Return (x, y) of the center of cell containing provided text 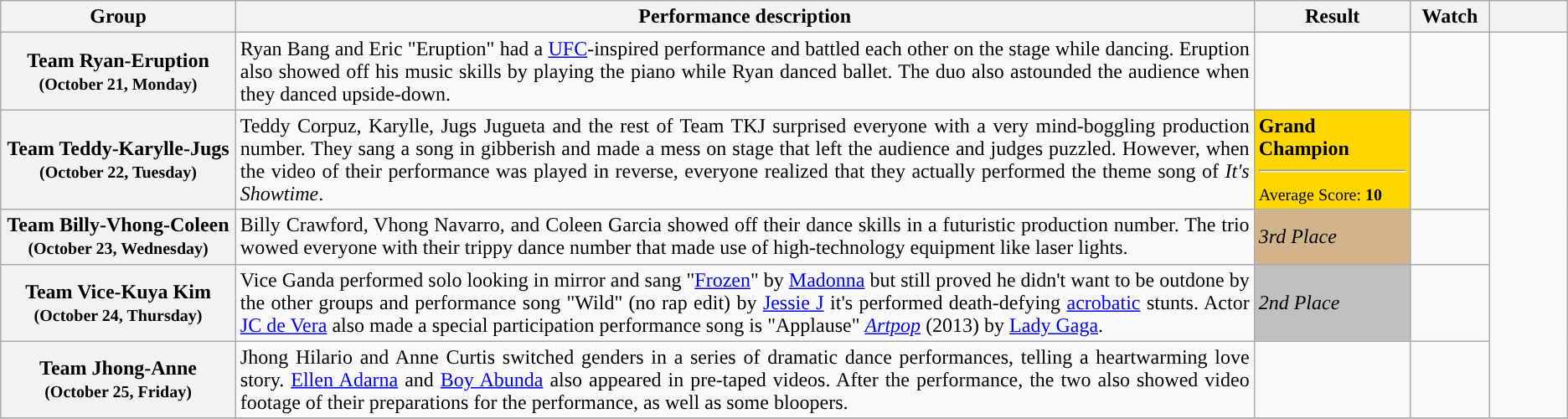
Result (1332, 17)
Team Ryan-Eruption(October 21, Monday) (119, 71)
Team Vice-Kuya Kim(October 24, Thursday) (119, 303)
Team Jhong-Anne(October 25, Friday) (119, 380)
Group (119, 17)
Watch (1450, 17)
Grand ChampionAverage Score: 10 (1332, 159)
Team Billy-Vhong-Coleen(October 23, Wednesday) (119, 236)
Performance description (745, 17)
2nd Place (1332, 303)
3rd Place (1332, 236)
Team Teddy-Karylle-Jugs(October 22, Tuesday) (119, 159)
